Search for the cell housing the specified text and yield its (X, Y) center coordinate. 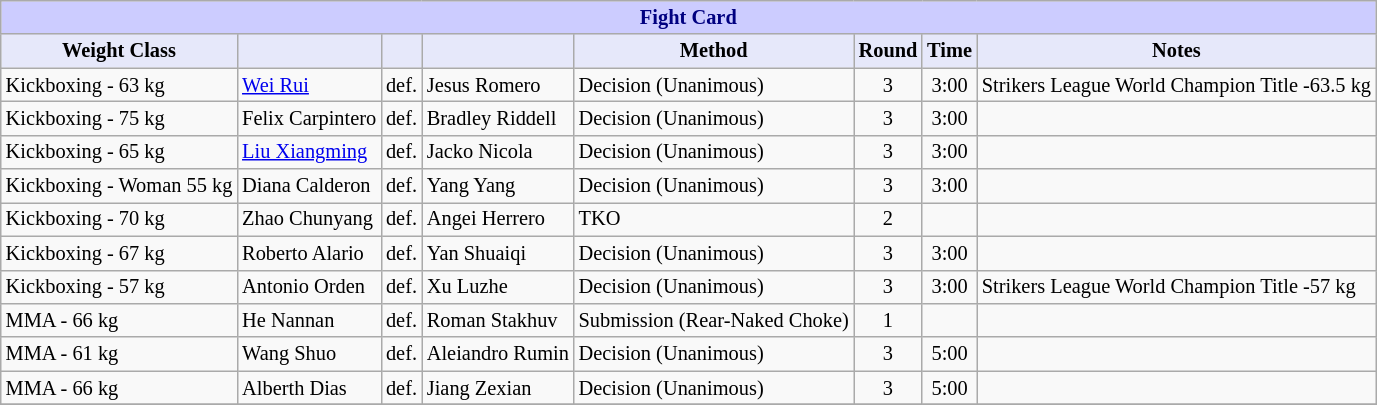
Kickboxing - 75 kg (119, 118)
Kickboxing - 63 kg (119, 85)
2 (888, 219)
Strikers League World Champion Title -57 kg (1176, 287)
Yang Yang (498, 186)
TKO (714, 219)
Kickboxing - Woman 55 kg (119, 186)
1 (888, 320)
Submission (Rear-Naked Choke) (714, 320)
Kickboxing - 65 kg (119, 152)
Weight Class (119, 51)
Jacko Nicola (498, 152)
Yan Shuaiqi (498, 253)
Time (950, 51)
Wang Shuo (309, 354)
Xu Luzhe (498, 287)
Antonio Orden (309, 287)
Diana Calderon (309, 186)
Fight Card (688, 17)
Felix Carpintero (309, 118)
He Nannan (309, 320)
Alberth Dias (309, 388)
MMA - 61 kg (119, 354)
Angei Herrero (498, 219)
Kickboxing - 70 kg (119, 219)
Kickboxing - 67 kg (119, 253)
Aleiandro Rumin (498, 354)
Roberto Alario (309, 253)
Round (888, 51)
Liu Xiangming (309, 152)
Strikers League World Champion Title -63.5 kg (1176, 85)
Notes (1176, 51)
Method (714, 51)
Bradley Riddell (498, 118)
Jesus Romero (498, 85)
Wei Rui (309, 85)
Zhao Chunyang (309, 219)
Kickboxing - 57 kg (119, 287)
Jiang Zexian (498, 388)
Roman Stakhuv (498, 320)
